Return (x, y) of the center of cell containing provided text 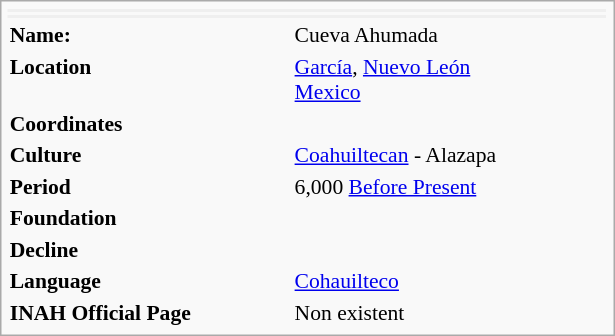
Cohauilteco (450, 281)
Location (149, 79)
Cueva Ahumada (450, 35)
INAH Official Page (149, 312)
García, Nuevo León Mexico (450, 79)
Foundation (149, 218)
Decline (149, 249)
Coahuiltecan - Alazapa (450, 155)
Culture (149, 155)
Coordinates (149, 123)
Language (149, 281)
Name: (149, 35)
6,000 Before Present (450, 186)
Non existent (450, 312)
Period (149, 186)
